Find where the given text appears and provide that cell's center as (x, y) coordinate. 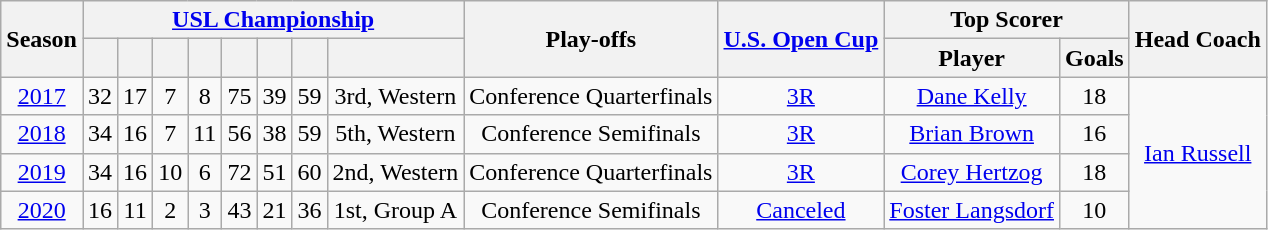
72 (240, 172)
2017 (42, 96)
6 (205, 172)
36 (310, 210)
Corey Hertzog (972, 172)
17 (136, 96)
2020 (42, 210)
56 (240, 134)
Dane Kelly (972, 96)
75 (240, 96)
2018 (42, 134)
60 (310, 172)
38 (274, 134)
3 (205, 210)
Season (42, 39)
51 (274, 172)
39 (274, 96)
U.S. Open Cup (801, 39)
43 (240, 210)
32 (100, 96)
Player (972, 58)
3rd, Western (396, 96)
Ian Russell (1198, 153)
Brian Brown (972, 134)
2019 (42, 172)
Goals (1094, 58)
2nd, Western (396, 172)
Play-offs (591, 39)
5th, Western (396, 134)
Top Scorer (1006, 20)
8 (205, 96)
Head Coach (1198, 39)
Canceled (801, 210)
Foster Langsdorf (972, 210)
2 (170, 210)
1st, Group A (396, 210)
USL Championship (272, 20)
21 (274, 210)
